Locate the cell with the specified text and output its [x, y] center coordinate. 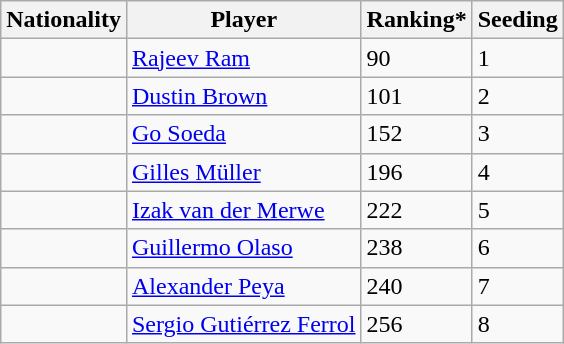
90 [416, 58]
5 [518, 210]
Izak van der Merwe [244, 210]
222 [416, 210]
256 [416, 324]
3 [518, 134]
Sergio Gutiérrez Ferrol [244, 324]
Seeding [518, 20]
8 [518, 324]
Nationality [64, 20]
6 [518, 248]
Ranking* [416, 20]
Dustin Brown [244, 96]
101 [416, 96]
7 [518, 286]
Guillermo Olaso [244, 248]
Go Soeda [244, 134]
2 [518, 96]
4 [518, 172]
196 [416, 172]
238 [416, 248]
Player [244, 20]
152 [416, 134]
Gilles Müller [244, 172]
Rajeev Ram [244, 58]
1 [518, 58]
240 [416, 286]
Alexander Peya [244, 286]
